Pinpoint the cell where the given text exists, returning its [X, Y] midpoint coordinate. 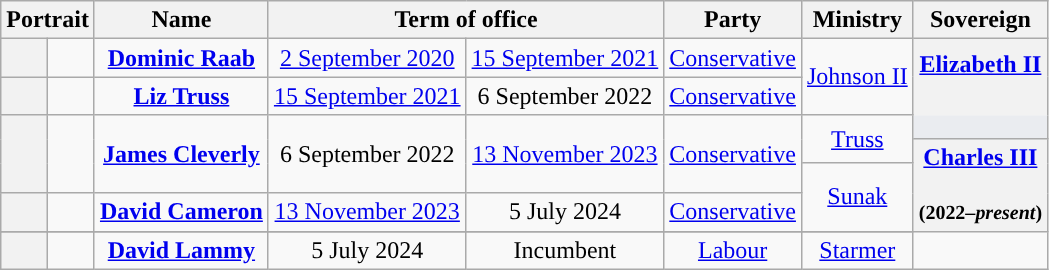
2 September 2020 [367, 58]
Incumbent [565, 250]
David Cameron [181, 212]
Labour [733, 250]
Portrait [48, 20]
Liz Truss [181, 96]
Term of office [466, 20]
Truss [857, 139]
Johnson II [857, 77]
Starmer [857, 250]
Ministry [857, 20]
Sunak [857, 197]
Sovereign [980, 20]
Charles III(2022–present) [980, 185]
Elizabeth II [980, 77]
David Lammy [181, 250]
Dominic Raab [181, 58]
James Cleverly [181, 154]
Party [733, 20]
Name [181, 20]
